Find where the given text appears and provide that cell's center as (X, Y) coordinate. 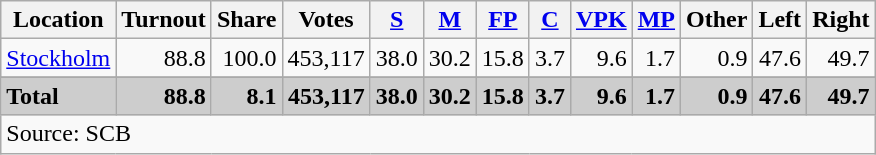
100.0 (246, 58)
Share (246, 20)
Votes (326, 20)
S (396, 20)
C (550, 20)
Source: SCB (438, 134)
Right (841, 20)
M (450, 20)
MP (656, 20)
Location (58, 20)
Stockholm (58, 58)
FP (502, 20)
Turnout (164, 20)
VPK (601, 20)
Total (58, 96)
8.1 (246, 96)
Left (780, 20)
Other (717, 20)
